For the text-containing cell, return its midpoint in [X, Y] coordinate format. 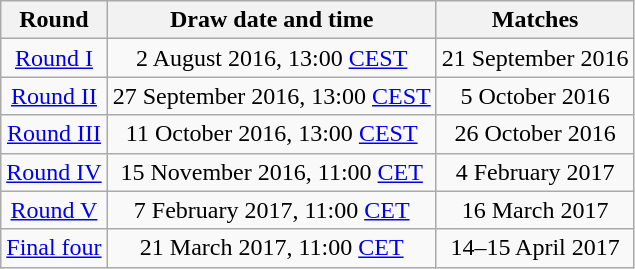
Round II [54, 96]
7 February 2017, 11:00 CET [272, 210]
2 August 2016, 13:00 CEST [272, 58]
11 October 2016, 13:00 CEST [272, 134]
15 November 2016, 11:00 CET [272, 172]
21 March 2017, 11:00 CET [272, 248]
Matches [535, 20]
Round V [54, 210]
Round [54, 20]
26 October 2016 [535, 134]
Round I [54, 58]
27 September 2016, 13:00 CEST [272, 96]
4 February 2017 [535, 172]
14–15 April 2017 [535, 248]
Round III [54, 134]
21 September 2016 [535, 58]
5 October 2016 [535, 96]
Draw date and time [272, 20]
Final four [54, 248]
Round IV [54, 172]
16 March 2017 [535, 210]
